Determine the (x, y) coordinate at the center of the cell enclosing the given text.  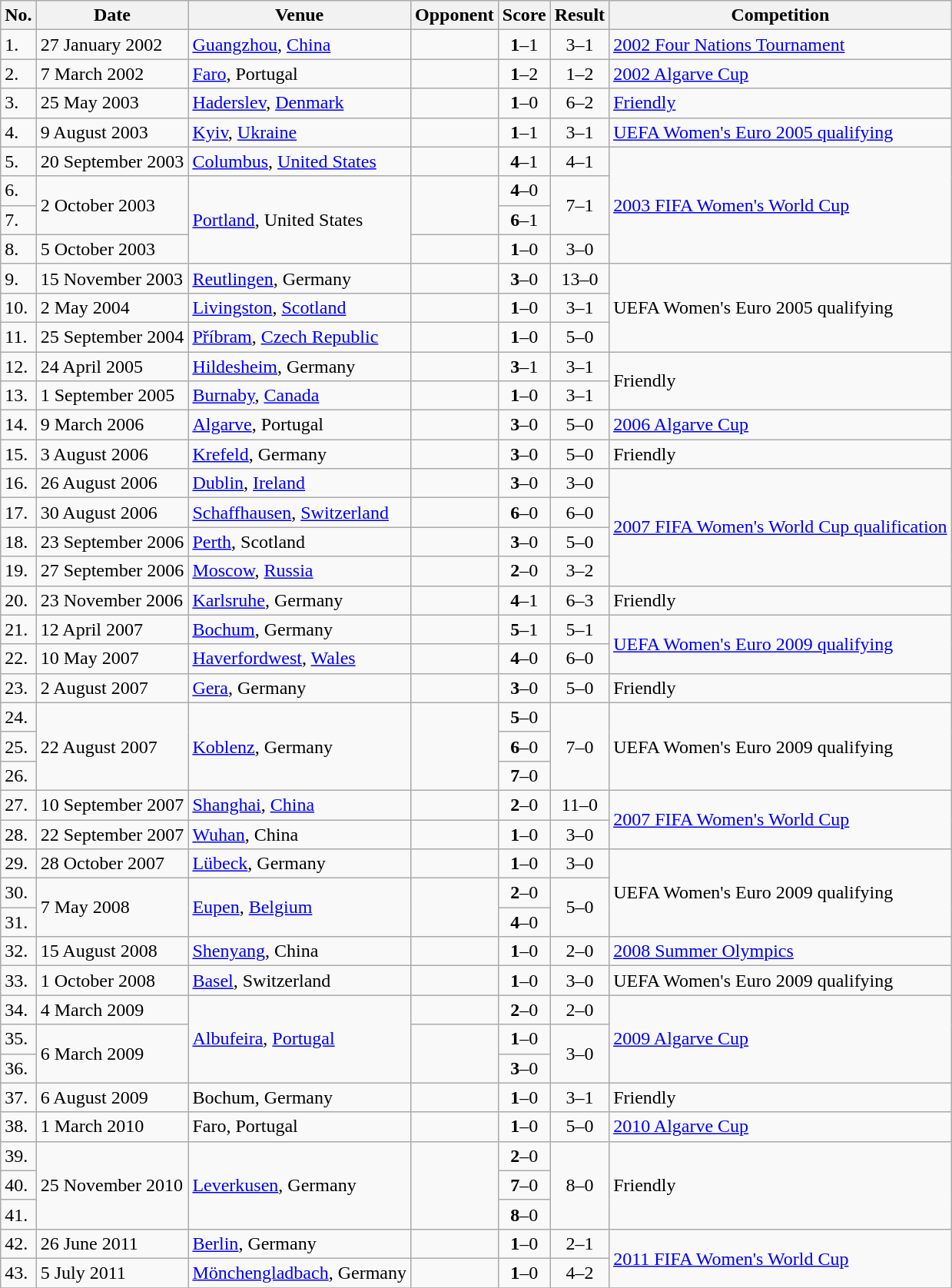
Burnaby, Canada (300, 396)
Competition (781, 15)
1 October 2008 (112, 981)
10 May 2007 (112, 659)
2–1 (579, 1243)
27 September 2006 (112, 571)
2 October 2003 (112, 205)
Haderslev, Denmark (300, 103)
6–1 (524, 220)
6–2 (579, 103)
29. (18, 864)
30 August 2006 (112, 513)
2003 FIFA Women's World Cup (781, 205)
Kyiv, Ukraine (300, 132)
22 August 2007 (112, 746)
Příbram, Czech Republic (300, 337)
7 March 2002 (112, 74)
39. (18, 1156)
3 August 2006 (112, 454)
Mönchengladbach, Germany (300, 1273)
27 January 2002 (112, 45)
4 March 2009 (112, 1010)
2007 FIFA Women's World Cup qualification (781, 527)
20. (18, 600)
Venue (300, 15)
5. (18, 161)
2002 Four Nations Tournament (781, 45)
24. (18, 717)
Lübeck, Germany (300, 864)
4. (18, 132)
15 November 2003 (112, 278)
33. (18, 981)
9 August 2003 (112, 132)
Wuhan, China (300, 834)
Perth, Scotland (300, 542)
Eupen, Belgium (300, 908)
11. (18, 337)
2002 Algarve Cup (781, 74)
Columbus, United States (300, 161)
22 September 2007 (112, 834)
2. (18, 74)
6 August 2009 (112, 1097)
5 July 2011 (112, 1273)
37. (18, 1097)
12 April 2007 (112, 629)
35. (18, 1039)
6–3 (579, 600)
Leverkusen, Germany (300, 1185)
Berlin, Germany (300, 1243)
Portland, United States (300, 220)
2008 Summer Olympics (781, 951)
3. (18, 103)
Livingston, Scotland (300, 307)
26 August 2006 (112, 483)
Algarve, Portugal (300, 425)
41. (18, 1214)
Basel, Switzerland (300, 981)
Karlsruhe, Germany (300, 600)
Albufeira, Portugal (300, 1039)
Reutlingen, Germany (300, 278)
15. (18, 454)
5 October 2003 (112, 249)
25 September 2004 (112, 337)
36. (18, 1068)
14. (18, 425)
24 April 2005 (112, 367)
26. (18, 775)
31. (18, 922)
2006 Algarve Cup (781, 425)
2011 FIFA Women's World Cup (781, 1258)
8. (18, 249)
23. (18, 688)
38. (18, 1127)
26 June 2011 (112, 1243)
2009 Algarve Cup (781, 1039)
4–2 (579, 1273)
Result (579, 15)
19. (18, 571)
23 November 2006 (112, 600)
17. (18, 513)
Date (112, 15)
21. (18, 629)
15 August 2008 (112, 951)
40. (18, 1185)
2010 Algarve Cup (781, 1127)
6 March 2009 (112, 1054)
Opponent (454, 15)
32. (18, 951)
Shanghai, China (300, 805)
9 March 2006 (112, 425)
16. (18, 483)
3–2 (579, 571)
Score (524, 15)
Hildesheim, Germany (300, 367)
Moscow, Russia (300, 571)
25 November 2010 (112, 1185)
Schaffhausen, Switzerland (300, 513)
27. (18, 805)
2007 FIFA Women's World Cup (781, 819)
43. (18, 1273)
6. (18, 191)
23 September 2006 (112, 542)
7–1 (579, 205)
28 October 2007 (112, 864)
9. (18, 278)
Koblenz, Germany (300, 746)
34. (18, 1010)
30. (18, 893)
No. (18, 15)
25. (18, 746)
Haverfordwest, Wales (300, 659)
42. (18, 1243)
Guangzhou, China (300, 45)
Dublin, Ireland (300, 483)
Krefeld, Germany (300, 454)
22. (18, 659)
1 March 2010 (112, 1127)
11–0 (579, 805)
12. (18, 367)
13. (18, 396)
10 September 2007 (112, 805)
Gera, Germany (300, 688)
1. (18, 45)
20 September 2003 (112, 161)
28. (18, 834)
7 May 2008 (112, 908)
10. (18, 307)
2 May 2004 (112, 307)
18. (18, 542)
2 August 2007 (112, 688)
7. (18, 220)
13–0 (579, 278)
1 September 2005 (112, 396)
25 May 2003 (112, 103)
Shenyang, China (300, 951)
